From the cell containing the given text, extract its center point as [X, Y] coordinate. 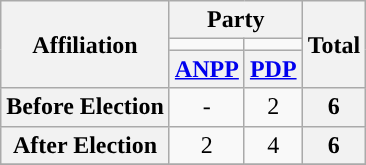
4 [273, 145]
ANPP [206, 69]
- [206, 107]
PDP [273, 69]
Affiliation [86, 44]
Total [334, 44]
Before Election [86, 107]
Party [236, 20]
After Election [86, 145]
